Find where the given text appears and provide that cell's center as (x, y) coordinate. 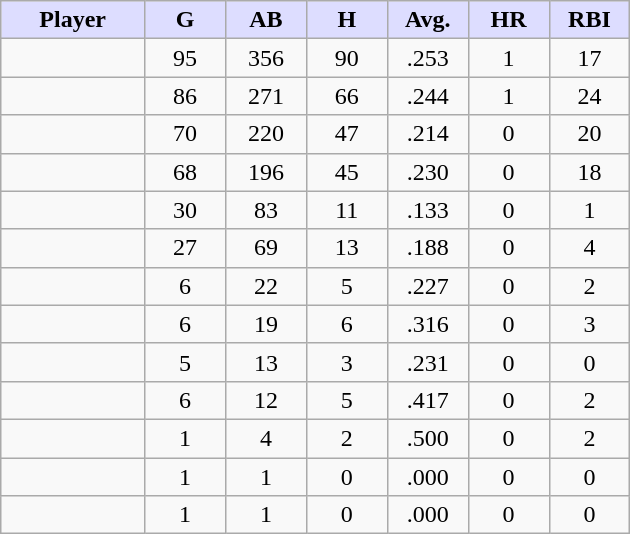
86 (186, 96)
27 (186, 248)
RBI (590, 20)
.227 (428, 286)
69 (266, 248)
17 (590, 58)
196 (266, 172)
.188 (428, 248)
.417 (428, 400)
356 (266, 58)
12 (266, 400)
66 (346, 96)
.133 (428, 210)
HR (508, 20)
47 (346, 134)
83 (266, 210)
95 (186, 58)
Player (73, 20)
.244 (428, 96)
.231 (428, 362)
18 (590, 172)
AB (266, 20)
11 (346, 210)
68 (186, 172)
70 (186, 134)
.214 (428, 134)
271 (266, 96)
Avg. (428, 20)
19 (266, 324)
30 (186, 210)
22 (266, 286)
.316 (428, 324)
90 (346, 58)
45 (346, 172)
.230 (428, 172)
20 (590, 134)
24 (590, 96)
H (346, 20)
G (186, 20)
220 (266, 134)
.500 (428, 438)
.253 (428, 58)
